Detect which cell encompasses the target text, then output its (X, Y) center coordinate. 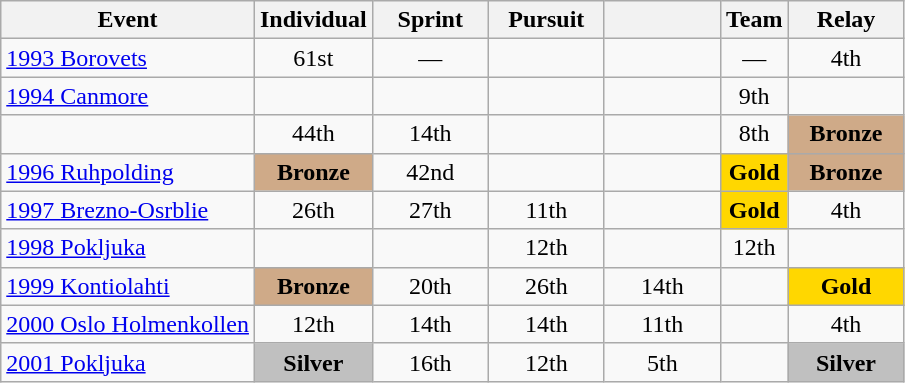
5th (662, 362)
1994 Canmore (128, 96)
20th (430, 286)
16th (430, 362)
9th (754, 96)
Event (128, 20)
2001 Pokljuka (128, 362)
42nd (430, 172)
27th (430, 210)
Pursuit (546, 20)
Individual (313, 20)
Sprint (430, 20)
61st (313, 58)
2000 Oslo Holmenkollen (128, 324)
44th (313, 134)
8th (754, 134)
1998 Pokljuka (128, 248)
1999 Kontiolahti (128, 286)
1997 Brezno-Osrblie (128, 210)
1996 Ruhpolding (128, 172)
Team (754, 20)
1993 Borovets (128, 58)
Relay (846, 20)
